Determine the (X, Y) coordinate at the center of the cell enclosing the given text.  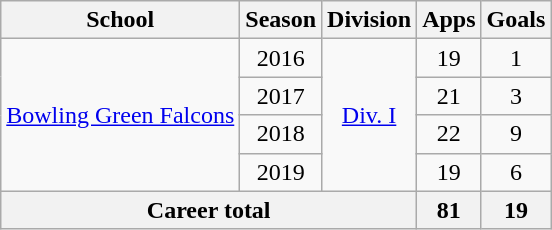
21 (449, 96)
2016 (281, 58)
3 (516, 96)
Career total (209, 210)
9 (516, 134)
Season (281, 20)
22 (449, 134)
Goals (516, 20)
2019 (281, 172)
School (120, 20)
2017 (281, 96)
Apps (449, 20)
6 (516, 172)
81 (449, 210)
Bowling Green Falcons (120, 115)
Div. I (370, 115)
1 (516, 58)
2018 (281, 134)
Division (370, 20)
